Return the [x, y] coordinate for the center point of the cell that contains the specified text.  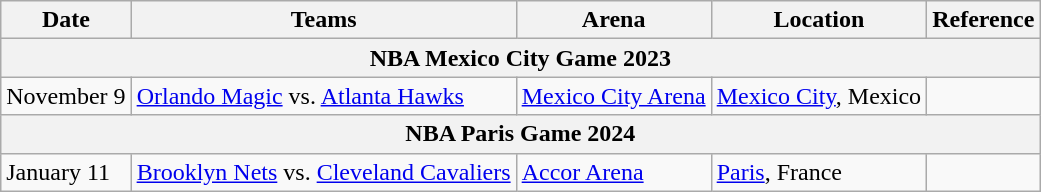
Paris, France [818, 172]
Arena [614, 20]
Teams [324, 20]
Mexico City Arena [614, 96]
Reference [984, 20]
NBA Mexico City Game 2023 [520, 58]
November 9 [66, 96]
Mexico City, Mexico [818, 96]
Location [818, 20]
Accor Arena [614, 172]
Date [66, 20]
NBA Paris Game 2024 [520, 134]
Orlando Magic vs. Atlanta Hawks [324, 96]
January 11 [66, 172]
Brooklyn Nets vs. Cleveland Cavaliers [324, 172]
